Capture the cell that displays the provided text and extract its (x, y) central coordinate. 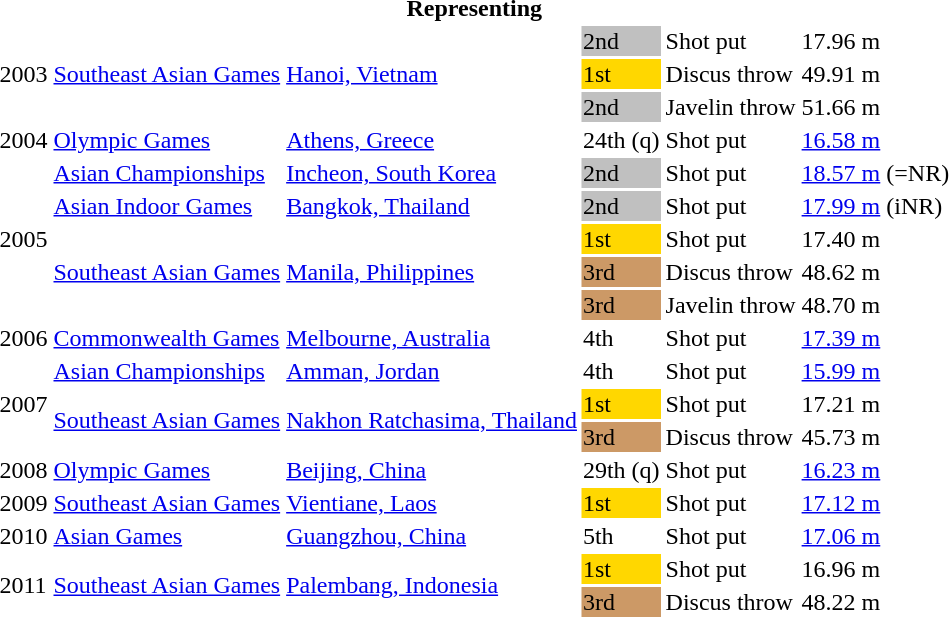
Nakhon Ratchasima, Thailand (432, 420)
Manila, Philippines (432, 272)
Guangzhou, China (432, 536)
Bangkok, Thailand (432, 206)
5th (621, 536)
Athens, Greece (432, 140)
Asian Indoor Games (167, 206)
Beijing, China (432, 470)
29th (q) (621, 470)
Melbourne, Australia (432, 338)
Commonwealth Games (167, 338)
24th (q) (621, 140)
Vientiane, Laos (432, 503)
Palembang, Indonesia (432, 586)
Hanoi, Vietnam (432, 74)
Asian Games (167, 536)
Amman, Jordan (432, 371)
Incheon, South Korea (432, 173)
